Extract the (x, y) coordinate from the center of the cell holding the provided text.  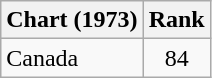
Rank (176, 20)
Chart (1973) (72, 20)
Canada (72, 58)
84 (176, 58)
